Return (x, y) of the center of cell containing provided text 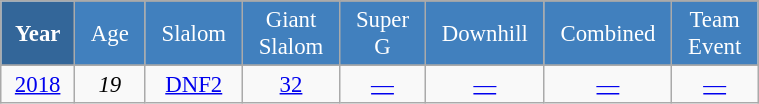
Downhill (484, 34)
32 (290, 85)
Age (110, 34)
GiantSlalom (290, 34)
19 (110, 85)
Super G (383, 34)
DNF2 (194, 85)
Slalom (194, 34)
Year (38, 34)
Combined (608, 34)
2018 (38, 85)
Team Event (715, 34)
